Search for the cell housing the specified text and yield its (X, Y) center coordinate. 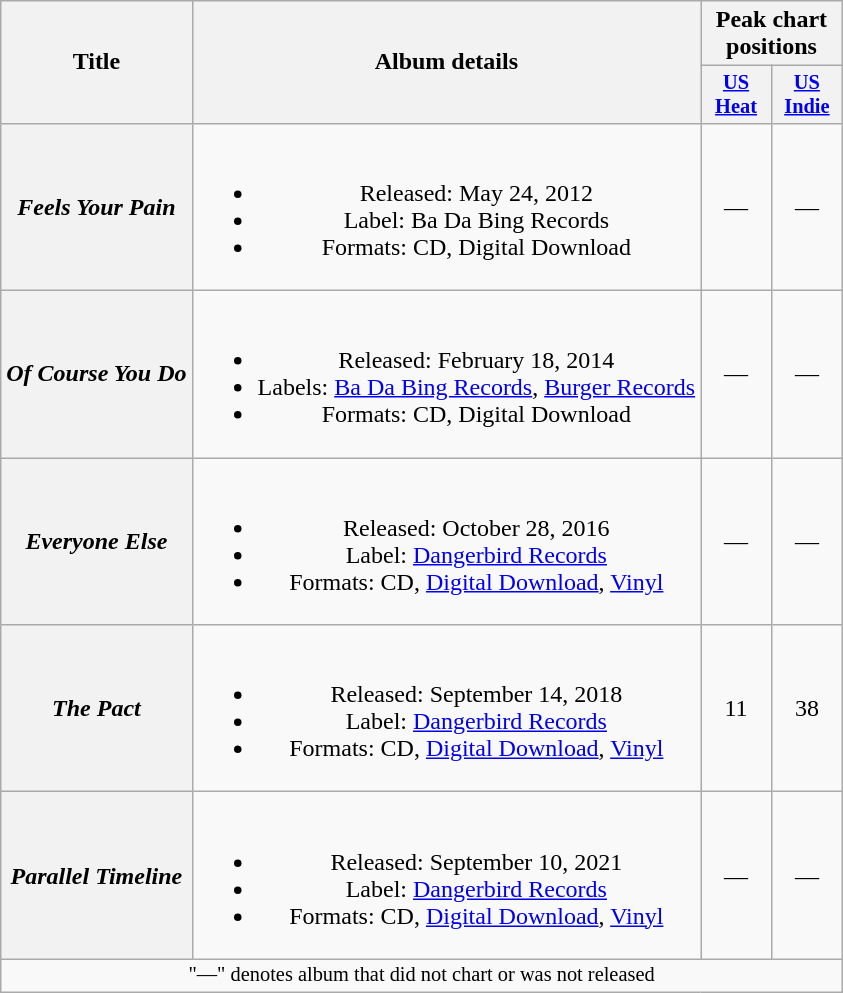
Parallel Timeline (96, 876)
11 (736, 708)
USHeat (736, 95)
Peak chart positions (772, 34)
"—" denotes album that did not chart or was not released (422, 976)
The Pact (96, 708)
Released: May 24, 2012Label: Ba Da Bing RecordsFormats: CD, Digital Download (446, 206)
Released: October 28, 2016Label: Dangerbird RecordsFormats: CD, Digital Download, Vinyl (446, 542)
USIndie (806, 95)
Of Course You Do (96, 374)
Released: February 18, 2014Labels: Ba Da Bing Records, Burger RecordsFormats: CD, Digital Download (446, 374)
Feels Your Pain (96, 206)
Everyone Else (96, 542)
Album details (446, 62)
Title (96, 62)
Released: September 14, 2018Label: Dangerbird RecordsFormats: CD, Digital Download, Vinyl (446, 708)
Released: September 10, 2021Label: Dangerbird RecordsFormats: CD, Digital Download, Vinyl (446, 876)
38 (806, 708)
